For the text-containing cell, return its midpoint in [X, Y] coordinate format. 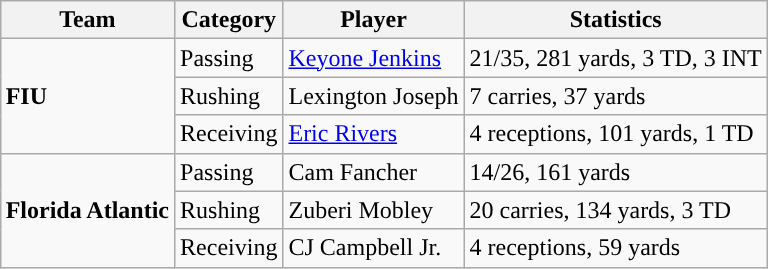
4 receptions, 101 yards, 1 TD [616, 134]
14/26, 161 yards [616, 172]
4 receptions, 59 yards [616, 248]
Team [87, 20]
Player [374, 20]
7 carries, 37 yards [616, 96]
FIU [87, 96]
Eric Rivers [374, 134]
Florida Atlantic [87, 210]
Zuberi Mobley [374, 210]
21/35, 281 yards, 3 TD, 3 INT [616, 58]
Statistics [616, 20]
Cam Fancher [374, 172]
Keyone Jenkins [374, 58]
CJ Campbell Jr. [374, 248]
Lexington Joseph [374, 96]
20 carries, 134 yards, 3 TD [616, 210]
Category [229, 20]
